For the text-containing cell, return its midpoint in [x, y] coordinate format. 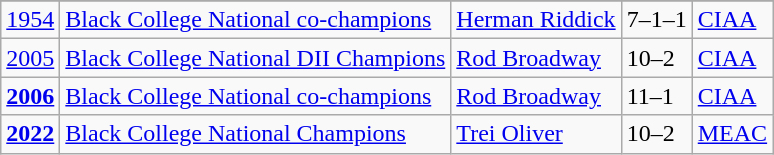
Trei Oliver [536, 134]
Herman Riddick [536, 20]
2022 [30, 134]
11–1 [656, 96]
Black College National Champions [256, 134]
2006 [30, 96]
2005 [30, 58]
MEAC [732, 134]
Black College National DII Champions [256, 58]
7–1–1 [656, 20]
1954 [30, 20]
